Locate the cell with the specified text and output its [X, Y] center coordinate. 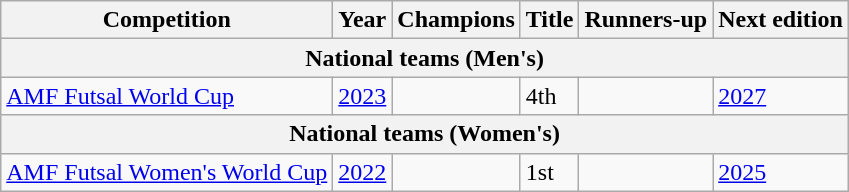
Runners-up [646, 20]
Year [362, 20]
Competition [167, 20]
AMF Futsal Women's World Cup [167, 172]
2027 [781, 96]
AMF Futsal World Cup [167, 96]
1st [550, 172]
Title [550, 20]
Champions [456, 20]
National teams (Women's) [425, 134]
2022 [362, 172]
4th [550, 96]
National teams (Men's) [425, 58]
2025 [781, 172]
2023 [362, 96]
Next edition [781, 20]
